Detect which cell encompasses the target text, then output its [X, Y] center coordinate. 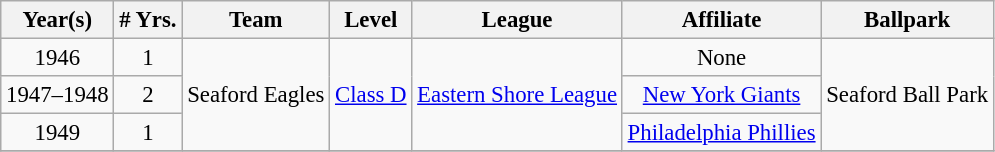
Affiliate [722, 20]
Eastern Shore League [517, 96]
Team [256, 20]
Year(s) [58, 20]
Philadelphia Phillies [722, 133]
Class D [371, 96]
League [517, 20]
Seaford Ball Park [908, 96]
1946 [58, 58]
New York Giants [722, 95]
1949 [58, 133]
2 [148, 95]
Ballpark [908, 20]
Level [371, 20]
Seaford Eagles [256, 96]
None [722, 58]
1947–1948 [58, 95]
# Yrs. [148, 20]
